Search for the cell housing the specified text and yield its [X, Y] center coordinate. 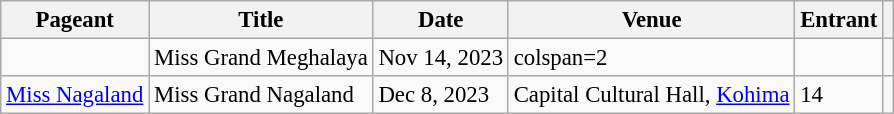
Pageant [75, 20]
Date [440, 20]
Entrant [839, 20]
colspan=2 [651, 58]
Miss Grand Meghalaya [261, 58]
Venue [651, 20]
Dec 8, 2023 [440, 95]
Miss Grand Nagaland [261, 95]
Capital Cultural Hall, Kohima [651, 95]
Title [261, 20]
Nov 14, 2023 [440, 58]
Miss Nagaland [75, 95]
14 [839, 95]
